Determine the [X, Y] coordinate at the center of the cell enclosing the given text.  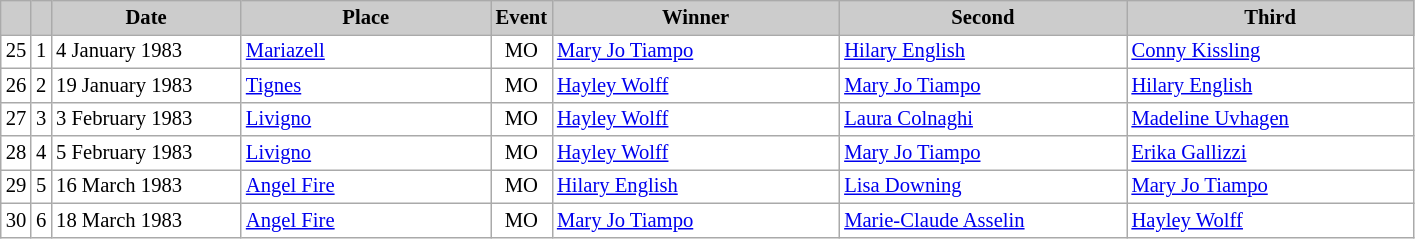
5 [41, 186]
19 January 1983 [146, 85]
Third [1270, 17]
25 [16, 51]
4 [41, 153]
Laura Colnaghi [982, 119]
29 [16, 186]
28 [16, 153]
3 [41, 119]
Event [522, 17]
2 [41, 85]
Date [146, 17]
27 [16, 119]
Mariazell [366, 51]
Erika Gallizzi [1270, 153]
1 [41, 51]
Second [982, 17]
Tignes [366, 85]
Winner [696, 17]
5 February 1983 [146, 153]
26 [16, 85]
4 January 1983 [146, 51]
Conny Kissling [1270, 51]
Place [366, 17]
18 March 1983 [146, 220]
30 [16, 220]
6 [41, 220]
Lisa Downing [982, 186]
Marie-Claude Asselin [982, 220]
Madeline Uvhagen [1270, 119]
3 February 1983 [146, 119]
16 March 1983 [146, 186]
